For the text-containing cell, return its midpoint in [X, Y] coordinate format. 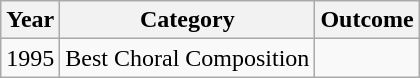
Year [30, 20]
Best Choral Composition [188, 58]
Category [188, 20]
Outcome [367, 20]
1995 [30, 58]
